Provide the (x, y) coordinate of the cell's center where the given text is located.  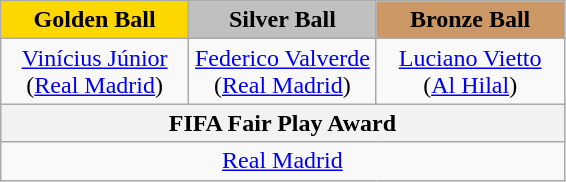
Real Madrid (282, 161)
FIFA Fair Play Award (282, 123)
Bronze Ball (470, 20)
Silver Ball (283, 20)
Vinícius Júnior(Real Madrid) (95, 72)
Luciano Vietto(Al Hilal) (470, 72)
Golden Ball (95, 20)
Federico Valverde(Real Madrid) (283, 72)
